Pinpoint the cell where the given text exists, returning its [X, Y] midpoint coordinate. 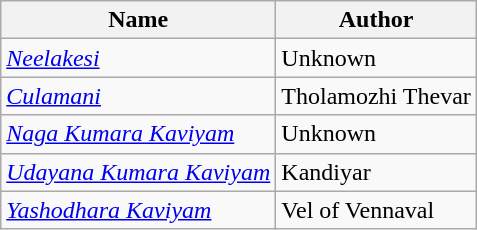
Tholamozhi Thevar [376, 96]
Udayana Kumara Kaviyam [138, 172]
Culamani [138, 96]
Name [138, 20]
Neelakesi [138, 58]
Vel of Vennaval [376, 210]
Yashodhara Kaviyam [138, 210]
Naga Kumara Kaviyam [138, 134]
Kandiyar [376, 172]
Author [376, 20]
